Locate the cell with the specified text and output its (X, Y) center coordinate. 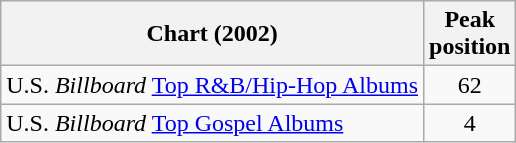
Peakposition (470, 34)
62 (470, 85)
Chart (2002) (212, 34)
4 (470, 123)
U.S. Billboard Top Gospel Albums (212, 123)
U.S. Billboard Top R&B/Hip-Hop Albums (212, 85)
